Determine the [X, Y] coordinate at the center of the cell enclosing the given text.  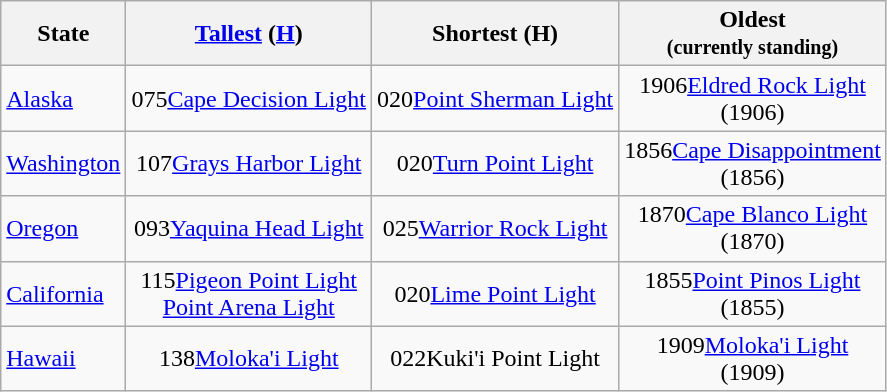
California [64, 294]
107Grays Harbor Light [249, 164]
1855Point Pinos Light(1855) [753, 294]
Oregon [64, 228]
Washington [64, 164]
020Lime Point Light [496, 294]
020Turn Point Light [496, 164]
093Yaquina Head Light [249, 228]
1870Cape Blanco Light(1870) [753, 228]
075Cape Decision Light [249, 98]
1906Eldred Rock Light(1906) [753, 98]
020Point Sherman Light [496, 98]
Tallest (H) [249, 34]
115Pigeon Point LightPoint Arena Light [249, 294]
Shortest (H) [496, 34]
Alaska [64, 98]
Hawaii [64, 358]
138Moloka'i Light [249, 358]
Oldest(currently standing) [753, 34]
1909Moloka'i Light(1909) [753, 358]
1856Cape Disappointment(1856) [753, 164]
025Warrior Rock Light [496, 228]
State [64, 34]
022Kuki'i Point Light [496, 358]
